Pinpoint the cell where the given text exists, returning its (x, y) midpoint coordinate. 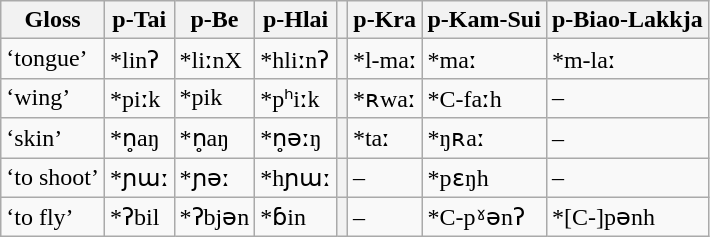
p-Hlai (296, 20)
*ɲəː (214, 178)
*ɓin (296, 217)
*ʀwaː (384, 98)
p-Tai (139, 20)
p-Kra (384, 20)
*hliːnʔ (296, 59)
p-Biao-Lakkja (627, 20)
*ʔbil (139, 217)
*pʰiːk (296, 98)
‘skin’ (53, 138)
*C-faːh (484, 98)
‘to shoot’ (53, 178)
*linʔ (139, 59)
*taː (384, 138)
*n̥əːŋ (296, 138)
*C-pˠənʔ (484, 217)
*pik (214, 98)
*l-maː (384, 59)
*hɲɯː (296, 178)
*ŋʀaː (484, 138)
p-Kam-Sui (484, 20)
*piːk (139, 98)
*pɛŋh (484, 178)
*[C-]pənh (627, 217)
‘to fly’ (53, 217)
p-Be (214, 20)
*liːnX (214, 59)
‘tongue’ (53, 59)
*ɲɯː (139, 178)
*maː (484, 59)
Gloss (53, 20)
*ʔbjən (214, 217)
‘wing’ (53, 98)
*m-laː (627, 59)
